From the cell containing the given text, extract its center point as [x, y] coordinate. 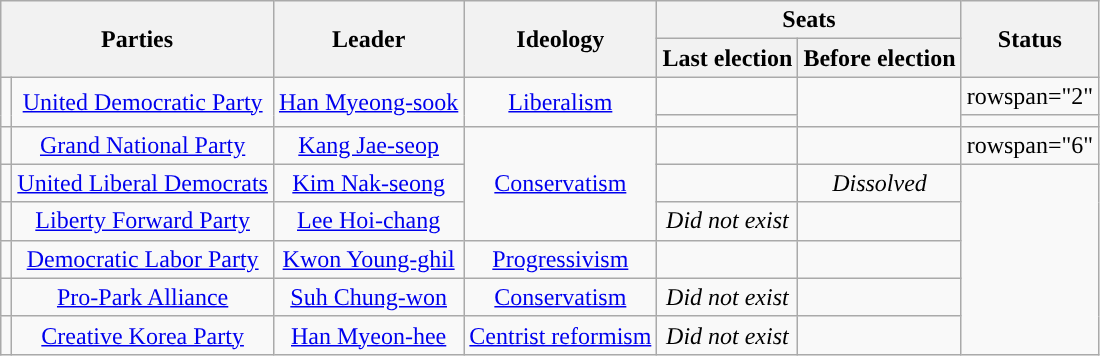
rowspan="2" [1030, 96]
Liberty Forward Party [143, 221]
Parties [138, 39]
Leader [368, 39]
Kang Jae-seop [368, 145]
Before election [880, 58]
Han Myeong-sook [368, 102]
Status [1030, 39]
rowspan="6" [1030, 145]
Ideology [560, 39]
Kwon Young-ghil [368, 259]
Kim Nak-seong [368, 183]
United Democratic Party [143, 102]
Han Myeon-hee [368, 335]
Grand National Party [143, 145]
Liberalism [560, 102]
Seats [809, 20]
Suh Chung-won [368, 297]
Pro-Park Alliance [143, 297]
United Liberal Democrats [143, 183]
Democratic Labor Party [143, 259]
Dissolved [880, 183]
Lee Hoi-chang [368, 221]
Last election [728, 58]
Progressivism [560, 259]
Creative Korea Party [143, 335]
Centrist reformism [560, 335]
